Search for the cell housing the specified text and yield its [x, y] center coordinate. 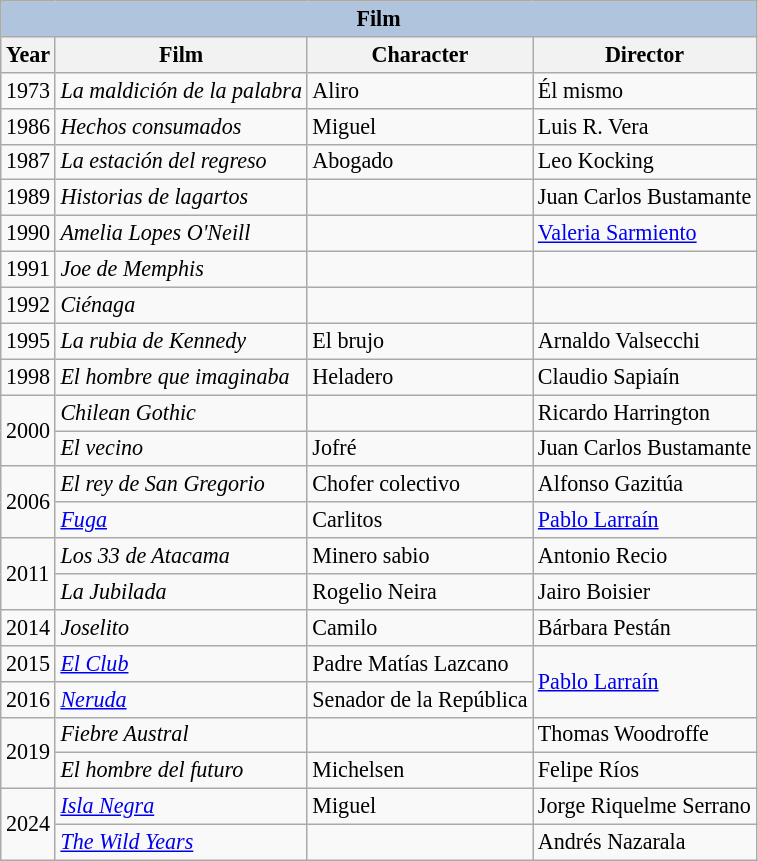
El hombre que imaginaba [181, 377]
2016 [28, 699]
Fiebre Austral [181, 735]
1990 [28, 233]
Jorge Riquelme Serrano [645, 806]
La estación del regreso [181, 162]
1987 [28, 162]
Los 33 de Atacama [181, 556]
Bárbara Pestán [645, 627]
Rogelio Neira [420, 591]
1995 [28, 341]
1989 [28, 198]
Andrés Nazarala [645, 842]
Alfonso Gazitúa [645, 484]
Chilean Gothic [181, 412]
El hombre del futuro [181, 771]
Leo Kocking [645, 162]
Hechos consumados [181, 126]
2024 [28, 824]
Jairo Boisier [645, 591]
El vecino [181, 448]
Heladero [420, 377]
La maldición de la palabra [181, 90]
1973 [28, 90]
Luis R. Vera [645, 126]
Neruda [181, 699]
Padre Matías Lazcano [420, 663]
Camilo [420, 627]
Abogado [420, 162]
1998 [28, 377]
Chofer colectivo [420, 484]
Él mismo [645, 90]
Character [420, 54]
2019 [28, 753]
Aliro [420, 90]
Arnaldo Valsecchi [645, 341]
Jofré [420, 448]
Director [645, 54]
The Wild Years [181, 842]
Valeria Sarmiento [645, 233]
Fuga [181, 520]
2000 [28, 430]
Michelsen [420, 771]
Minero sabio [420, 556]
Carlitos [420, 520]
El brujo [420, 341]
Year [28, 54]
Senador de la República [420, 699]
Ricardo Harrington [645, 412]
La Jubilada [181, 591]
2014 [28, 627]
Joe de Memphis [181, 269]
2006 [28, 502]
Felipe Ríos [645, 771]
La rubia de Kennedy [181, 341]
Ciénaga [181, 305]
1991 [28, 269]
Joselito [181, 627]
Isla Negra [181, 806]
2011 [28, 574]
2015 [28, 663]
El Club [181, 663]
Claudio Sapiaín [645, 377]
1986 [28, 126]
1992 [28, 305]
Antonio Recio [645, 556]
Amelia Lopes O'Neill [181, 233]
El rey de San Gregorio [181, 484]
Historias de lagartos [181, 198]
Thomas Woodroffe [645, 735]
